Capture the cell that displays the provided text and extract its (x, y) central coordinate. 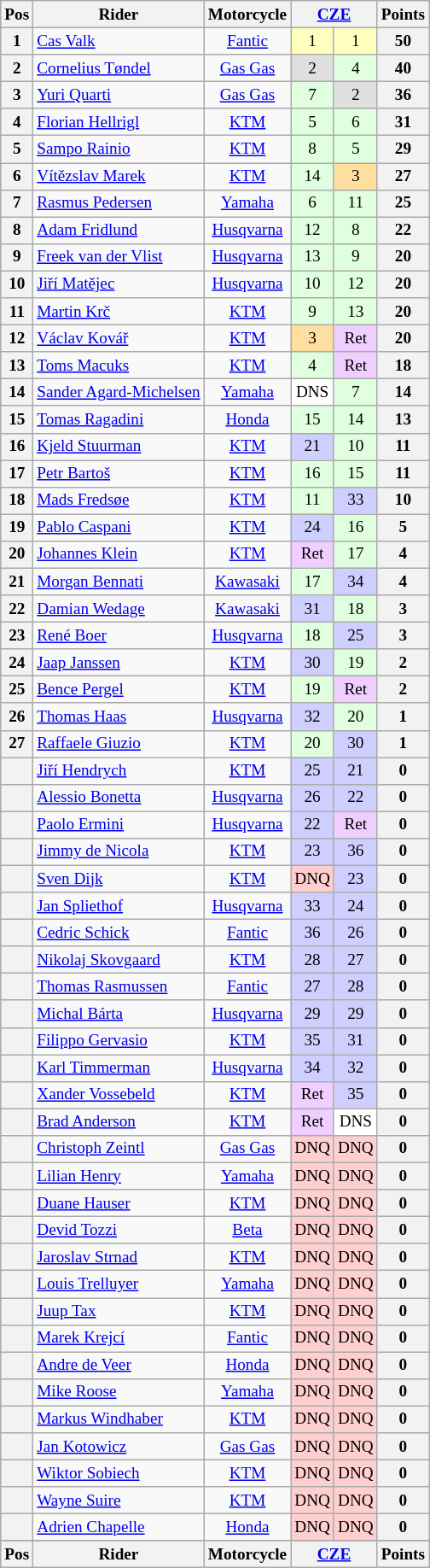
Michal Bárta (119, 1014)
Yuri Quarti (119, 95)
Adam Fridlund (119, 231)
Toms Macuks (119, 366)
Václav Kovář (119, 338)
Adrien Chapelle (119, 1527)
Jaroslav Strnad (119, 1257)
50 (403, 41)
Xander Vossebeld (119, 1095)
Brad Anderson (119, 1122)
Cas Valk (119, 41)
Jimmy de Nicola (119, 851)
Nikolaj Skovgaard (119, 960)
Cornelius Tøndel (119, 68)
Duane Hauser (119, 1203)
Pablo Caspani (119, 528)
Bence Pergel (119, 690)
Raffaele Giuzio (119, 744)
Andre de Veer (119, 1366)
Jan Spliethof (119, 906)
Wayne Suire (119, 1501)
Florian Hellrigl (119, 122)
Filippo Gervasio (119, 1041)
Karl Timmerman (119, 1068)
Cedric Schick (119, 933)
Vítězslav Marek (119, 176)
Rasmus Pedersen (119, 203)
Mike Roose (119, 1392)
Louis Trelluyer (119, 1284)
Christoph Zeintl (119, 1149)
Paolo Ermini (119, 825)
Mads Fredsøe (119, 500)
Sander Agard-Michelsen (119, 393)
Thomas Rasmussen (119, 987)
Freek van der Vlist (119, 257)
Devid Tozzi (119, 1230)
Sampo Rainio (119, 149)
Damian Wedage (119, 609)
Jaap Janssen (119, 663)
Johannes Klein (119, 554)
Jan Kotowicz (119, 1447)
Petr Bartoš (119, 473)
Sven Dijk (119, 879)
Thomas Haas (119, 717)
René Boer (119, 635)
Marek Krejcí (119, 1338)
Kjeld Stuurman (119, 447)
Markus Windhaber (119, 1419)
Beta (247, 1230)
Jiří Matějec (119, 284)
Morgan Bennati (119, 582)
Tomas Ragadini (119, 419)
40 (403, 68)
Martin Krč (119, 312)
Alessio Bonetta (119, 798)
Lilian Henry (119, 1176)
Juup Tax (119, 1311)
Jiří Hendrych (119, 770)
Wiktor Sobiech (119, 1473)
